Find where the given text appears and provide that cell's center as (X, Y) coordinate. 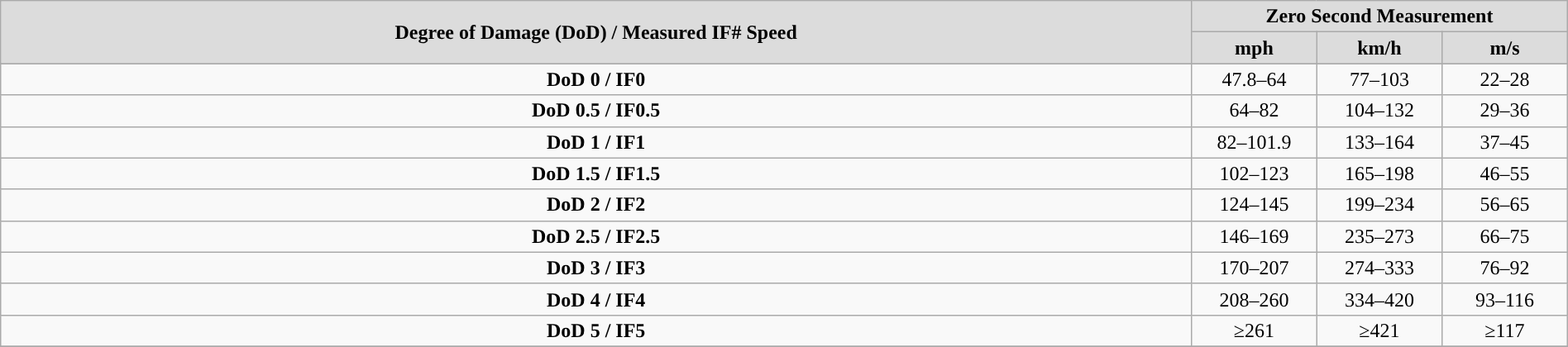
Zero Second Measurement (1379, 17)
≥117 (1505, 330)
DoD 0 / IF0 (596, 79)
66–75 (1505, 236)
Degree of Damage (DoD) / Measured IF# Speed (596, 32)
56–65 (1505, 205)
DoD 0.5 / IF0.5 (596, 111)
22–28 (1505, 79)
82–101.9 (1255, 142)
274–333 (1379, 268)
235–273 (1379, 236)
37–45 (1505, 142)
104–132 (1379, 111)
146–169 (1255, 236)
≥421 (1379, 330)
208–260 (1255, 299)
133–164 (1379, 142)
≥261 (1255, 330)
DoD 1.5 / IF1.5 (596, 173)
29–36 (1505, 111)
m/s (1505, 48)
165–198 (1379, 173)
DoD 2.5 / IF2.5 (596, 236)
64–82 (1255, 111)
334–420 (1379, 299)
km/h (1379, 48)
DoD 1 / IF1 (596, 142)
DoD 2 / IF2 (596, 205)
124–145 (1255, 205)
77–103 (1379, 79)
DoD 4 / IF4 (596, 299)
DoD 3 / IF3 (596, 268)
46–55 (1505, 173)
170–207 (1255, 268)
DoD 5 / IF5 (596, 330)
199–234 (1379, 205)
76–92 (1505, 268)
93–116 (1505, 299)
47.8–64 (1255, 79)
mph (1255, 48)
102–123 (1255, 173)
